Pinpoint the cell where the given text exists, returning its (x, y) midpoint coordinate. 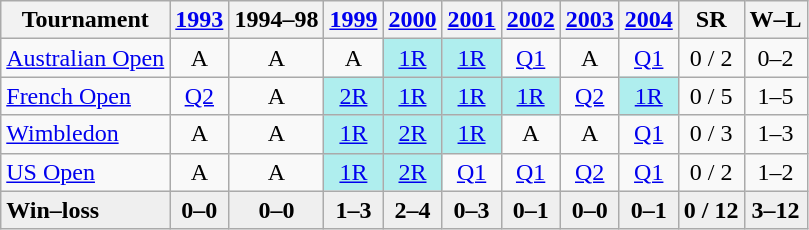
1994–98 (276, 20)
2–4 (412, 210)
2002 (530, 20)
W–L (776, 20)
2004 (648, 20)
0 / 12 (711, 210)
0 / 3 (711, 134)
1–2 (776, 172)
1999 (354, 20)
0 / 5 (711, 96)
SR (711, 20)
2000 (412, 20)
Wimbledon (86, 134)
2001 (472, 20)
Tournament (86, 20)
0–2 (776, 58)
3–12 (776, 210)
Australian Open (86, 58)
1993 (200, 20)
1–5 (776, 96)
US Open (86, 172)
2003 (590, 20)
0–3 (472, 210)
French Open (86, 96)
Win–loss (86, 210)
